Pinpoint the cell where the given text exists, returning its (X, Y) midpoint coordinate. 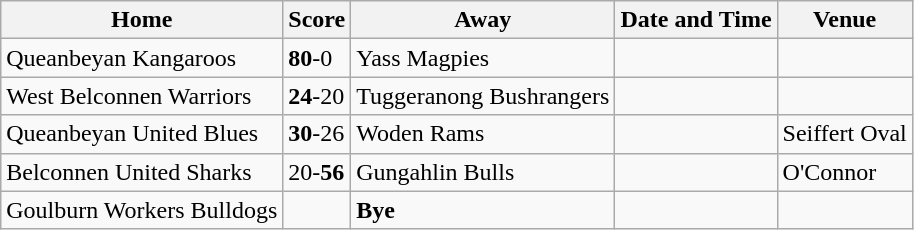
24-20 (317, 96)
Yass Magpies (483, 58)
Tuggeranong Bushrangers (483, 96)
Seiffert Oval (844, 134)
Gungahlin Bulls (483, 172)
Date and Time (696, 20)
West Belconnen Warriors (142, 96)
Goulburn Workers Bulldogs (142, 210)
20-56 (317, 172)
O'Connor (844, 172)
Venue (844, 20)
Queanbeyan United Blues (142, 134)
Score (317, 20)
Woden Rams (483, 134)
Bye (483, 210)
30-26 (317, 134)
Queanbeyan Kangaroos (142, 58)
Belconnen United Sharks (142, 172)
80-0 (317, 58)
Home (142, 20)
Away (483, 20)
